Search for the cell housing the specified text and yield its (x, y) center coordinate. 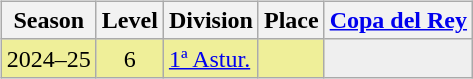
1ª Astur. (210, 58)
6 (130, 58)
Place (291, 20)
Level (130, 20)
Season (48, 20)
Division (210, 20)
2024–25 (48, 58)
Copa del Rey (398, 20)
